Capture the cell that displays the provided text and extract its [x, y] central coordinate. 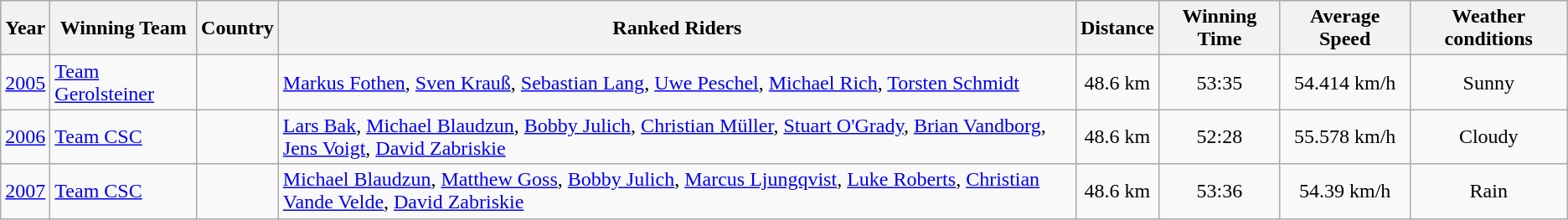
Sunny [1488, 82]
Team Gerolsteiner [124, 82]
Average Speed [1345, 28]
Ranked Riders [677, 28]
Year [25, 28]
53:36 [1220, 191]
Distance [1117, 28]
2006 [25, 137]
Lars Bak, Michael Blaudzun, Bobby Julich, Christian Müller, Stuart O'Grady, Brian Vandborg, Jens Voigt, David Zabriskie [677, 137]
Weather conditions [1488, 28]
Cloudy [1488, 137]
Michael Blaudzun, Matthew Goss, Bobby Julich, Marcus Ljungqvist, Luke Roberts, Christian Vande Velde, David Zabriskie [677, 191]
2005 [25, 82]
Rain [1488, 191]
54.414 km/h [1345, 82]
53:35 [1220, 82]
Country [238, 28]
2007 [25, 191]
55.578 km/h [1345, 137]
54.39 km/h [1345, 191]
Winning Team [124, 28]
Winning Time [1220, 28]
52:28 [1220, 137]
Markus Fothen, Sven Krauß, Sebastian Lang, Uwe Peschel, Michael Rich, Torsten Schmidt [677, 82]
